Identify which cell holds the provided text, then report its (X, Y) central coordinate. 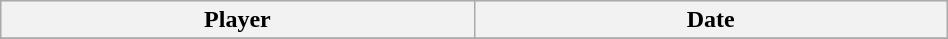
Date (710, 20)
Player (238, 20)
